Extract the (X, Y) coordinate from the center of the cell holding the provided text.  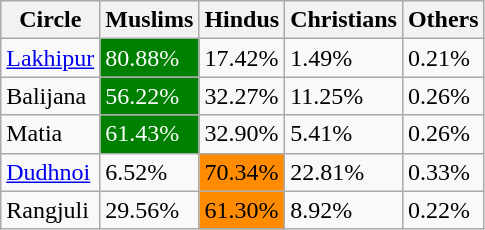
80.88% (150, 58)
1.49% (344, 58)
17.42% (242, 58)
22.81% (344, 172)
0.33% (443, 172)
6.52% (150, 172)
11.25% (344, 96)
Others (443, 20)
Rangjuli (50, 210)
8.92% (344, 210)
32.90% (242, 134)
56.22% (150, 96)
70.34% (242, 172)
Matia (50, 134)
Lakhipur (50, 58)
0.21% (443, 58)
Christians (344, 20)
Circle (50, 20)
Balijana (50, 96)
61.43% (150, 134)
Muslims (150, 20)
61.30% (242, 210)
0.22% (443, 210)
5.41% (344, 134)
32.27% (242, 96)
Hindus (242, 20)
Dudhnoi (50, 172)
29.56% (150, 210)
